Detect which cell encompasses the target text, then output its (x, y) center coordinate. 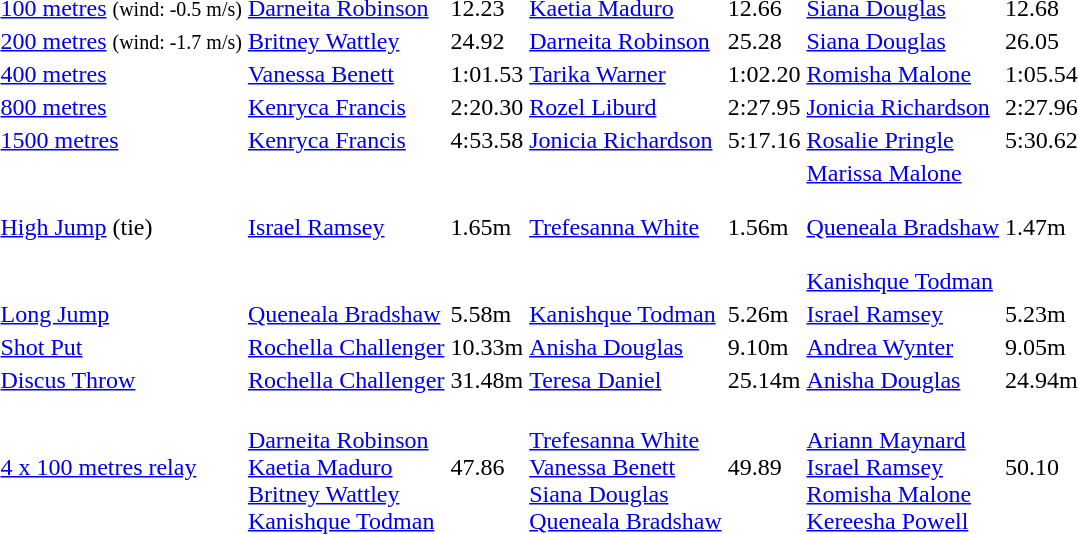
1:01.53 (487, 74)
1.56m (764, 227)
Kanishque Todman (626, 314)
Siana Douglas (903, 41)
Rozel Liburd (626, 107)
Teresa Daniel (626, 380)
2:20.30 (487, 107)
31.48m (487, 380)
Romisha Malone (903, 74)
Andrea Wynter (903, 347)
Britney Wattley (346, 41)
10.33m (487, 347)
25.28 (764, 41)
Tarika Warner (626, 74)
24.92 (487, 41)
25.14m (764, 380)
1:02.20 (764, 74)
Trefesanna White (626, 227)
2:27.95 (764, 107)
5:17.16 (764, 140)
5.58m (487, 314)
Darneita Robinson (626, 41)
Marissa Malone Queneala Bradshaw Kanishque Todman (903, 227)
4:53.58 (487, 140)
9.10m (764, 347)
5.26m (764, 314)
Rosalie Pringle (903, 140)
Queneala Bradshaw (346, 314)
Vanessa Benett (346, 74)
1.65m (487, 227)
